Provide the [X, Y] coordinate of the cell's center where the given text is located.  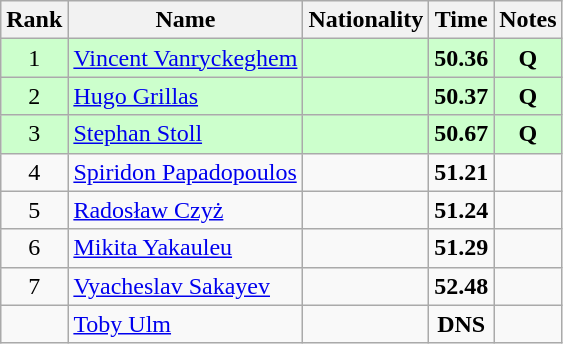
Time [462, 20]
Toby Ulm [186, 324]
51.29 [462, 248]
2 [34, 96]
Rank [34, 20]
Nationality [366, 20]
DNS [462, 324]
50.37 [462, 96]
5 [34, 210]
Hugo Grillas [186, 96]
Stephan Stoll [186, 134]
Spiridon Papadopoulos [186, 172]
6 [34, 248]
4 [34, 172]
52.48 [462, 286]
3 [34, 134]
7 [34, 286]
1 [34, 58]
50.67 [462, 134]
Notes [528, 20]
50.36 [462, 58]
Mikita Yakauleu [186, 248]
Vincent Vanryckeghem [186, 58]
51.21 [462, 172]
51.24 [462, 210]
Vyacheslav Sakayev [186, 286]
Name [186, 20]
Radosław Czyż [186, 210]
